Output the (x, y) coordinate of the center of the cell containing the given text.  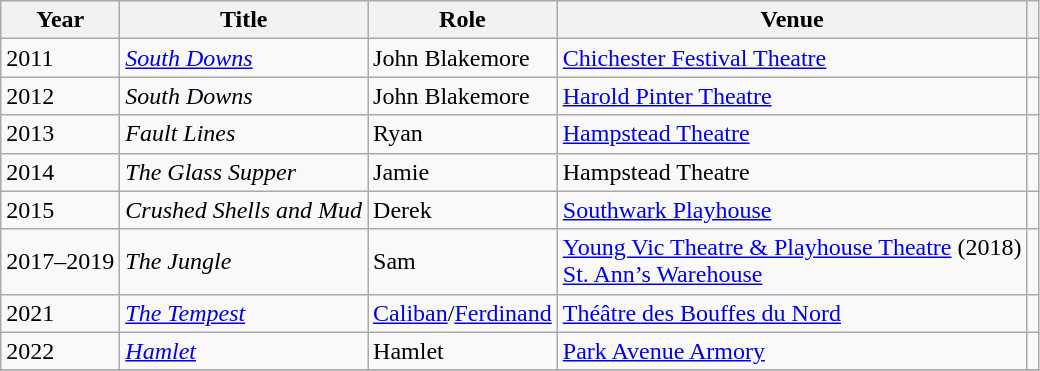
2014 (60, 172)
Southwark Playhouse (792, 210)
2022 (60, 351)
2012 (60, 96)
Venue (792, 20)
2015 (60, 210)
Chichester Festival Theatre (792, 58)
Role (463, 20)
2013 (60, 134)
Ryan (463, 134)
The Glass Supper (244, 172)
Young Vic Theatre & Playhouse Theatre (2018) St. Ann’s Warehouse (792, 262)
Year (60, 20)
Jamie (463, 172)
2017–2019 (60, 262)
Derek (463, 210)
Caliban/Ferdinand (463, 313)
Fault Lines (244, 134)
Sam (463, 262)
Title (244, 20)
Harold Pinter Theatre (792, 96)
Théâtre des Bouffes du Nord (792, 313)
Crushed Shells and Mud (244, 210)
The Jungle (244, 262)
2011 (60, 58)
The Tempest (244, 313)
2021 (60, 313)
Park Avenue Armory (792, 351)
